For the text-containing cell, return its midpoint in [X, Y] coordinate format. 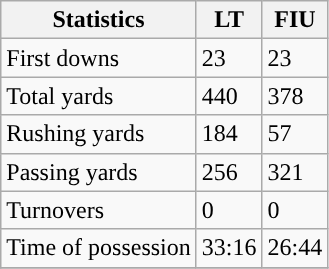
321 [295, 172]
184 [229, 134]
57 [295, 134]
26:44 [295, 248]
Passing yards [99, 172]
Rushing yards [99, 134]
Turnovers [99, 210]
LT [229, 20]
378 [295, 96]
FIU [295, 20]
Total yards [99, 96]
33:16 [229, 248]
First downs [99, 58]
256 [229, 172]
440 [229, 96]
Time of possession [99, 248]
Statistics [99, 20]
